Locate the cell with the specified text and output its [X, Y] center coordinate. 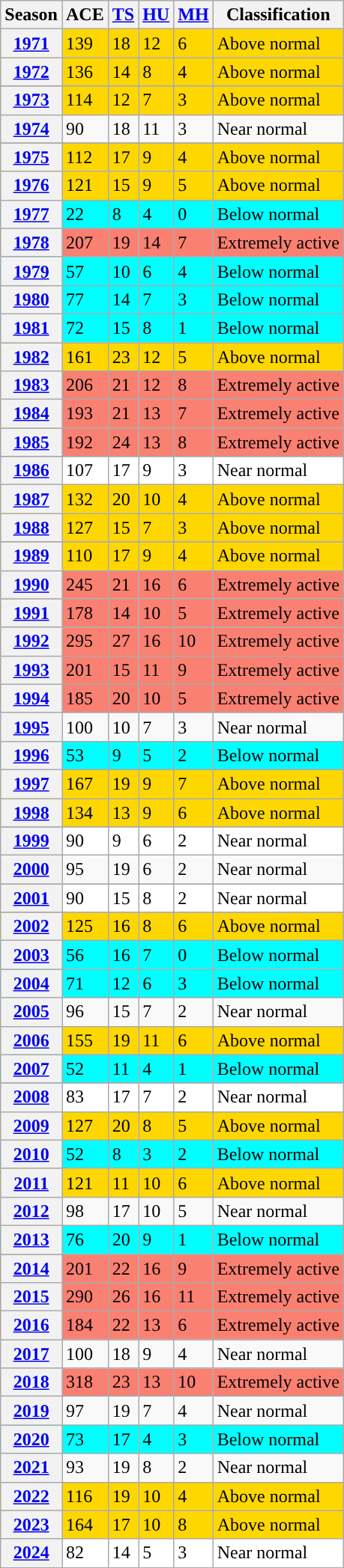
2018 [31, 1382]
318 [85, 1382]
1982 [31, 357]
2016 [31, 1326]
1989 [31, 556]
1986 [31, 471]
2013 [31, 1239]
2023 [31, 1525]
193 [85, 414]
77 [85, 299]
ACE [85, 15]
1973 [31, 100]
2007 [31, 1069]
167 [85, 784]
1990 [31, 585]
56 [85, 955]
2014 [31, 1269]
27 [123, 641]
71 [85, 983]
192 [85, 442]
26 [123, 1297]
MH [193, 15]
73 [85, 1439]
1979 [31, 271]
2000 [31, 870]
1975 [31, 157]
1984 [31, 414]
HU [156, 15]
164 [85, 1525]
1978 [31, 242]
2009 [31, 1126]
Classification [278, 15]
206 [85, 385]
1998 [31, 812]
114 [85, 100]
155 [85, 1040]
178 [85, 613]
245 [85, 585]
2019 [31, 1411]
2022 [31, 1496]
1995 [31, 727]
2020 [31, 1439]
93 [85, 1468]
24 [123, 442]
2002 [31, 927]
2003 [31, 955]
2008 [31, 1097]
290 [85, 1297]
1991 [31, 613]
2017 [31, 1354]
184 [85, 1326]
83 [85, 1097]
1987 [31, 499]
1988 [31, 528]
2011 [31, 1183]
2015 [31, 1297]
1972 [31, 72]
53 [85, 755]
57 [85, 271]
2006 [31, 1040]
2021 [31, 1468]
1996 [31, 755]
95 [85, 870]
1997 [31, 784]
125 [85, 927]
2024 [31, 1553]
2005 [31, 1012]
1983 [31, 385]
2001 [31, 898]
1999 [31, 841]
136 [85, 72]
Season [31, 15]
295 [85, 641]
72 [85, 328]
1985 [31, 442]
207 [85, 242]
1994 [31, 698]
139 [85, 43]
1974 [31, 129]
96 [85, 1012]
2012 [31, 1211]
76 [85, 1239]
TS [123, 15]
1993 [31, 670]
98 [85, 1211]
161 [85, 357]
1977 [31, 214]
2010 [31, 1154]
112 [85, 157]
1980 [31, 299]
1992 [31, 641]
134 [85, 812]
185 [85, 698]
97 [85, 1411]
1981 [31, 328]
82 [85, 1553]
1976 [31, 186]
116 [85, 1496]
132 [85, 499]
2004 [31, 983]
110 [85, 556]
107 [85, 471]
1971 [31, 43]
